Output the [x, y] coordinate of the center of the cell containing the given text.  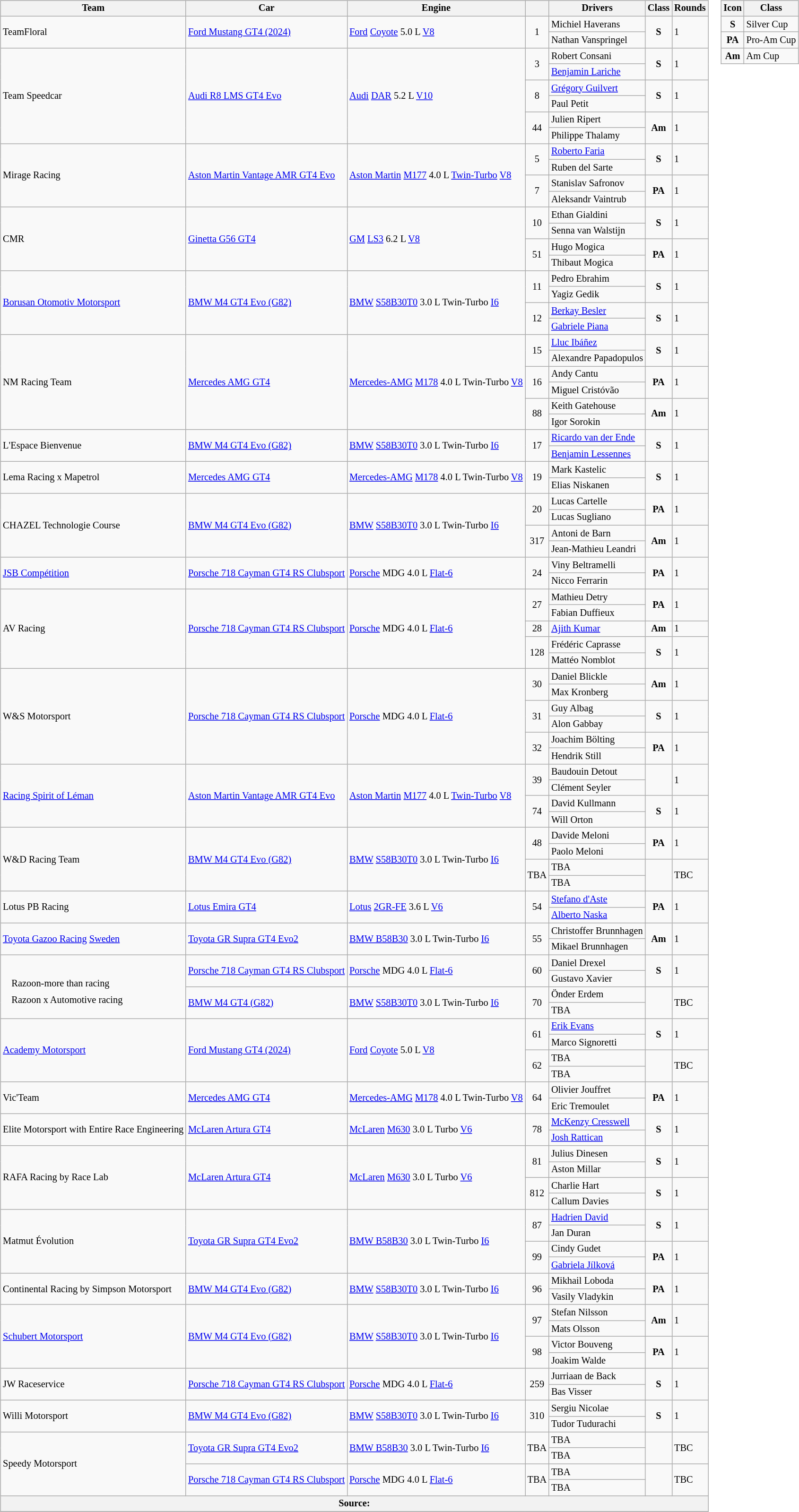
28 [537, 629]
310 [537, 1416]
70 [537, 1002]
97 [537, 1321]
11 [537, 286]
Julien Ripert [597, 120]
Robert Consani [597, 56]
Razoon-more than racing [67, 983]
3 [537, 64]
Stefano d'Aste [597, 899]
Lucas Cartelle [597, 501]
5 [537, 160]
812 [537, 1193]
Ajith Kumar [597, 629]
Antoni de Barn [597, 533]
NM Racing Team [93, 382]
Pedro Ebrahim [597, 279]
Davide Meloni [597, 836]
Andy Cantu [597, 374]
Josh Rattican [597, 1138]
Lema Racing x Mapetrol [93, 477]
88 [537, 414]
Will Orton [597, 820]
CHAZEL Technologie Course [93, 526]
Berkay Besler [597, 311]
Speedy Motorsport [93, 1464]
128 [537, 652]
Önder Erdem [597, 994]
Lotus PB Racing [93, 907]
Joachim Bölting [597, 740]
Razoon x Automotive racing [67, 1000]
W&S Motorsport [93, 716]
Paolo Meloni [597, 851]
317 [537, 541]
Clément Seyler [597, 788]
12 [537, 319]
30 [537, 684]
Jurriaan de Back [597, 1376]
Victor Bouveng [597, 1345]
Elite Motorsport with Entire Race Engineering [93, 1130]
Mats Olsson [597, 1329]
Hugo Mogica [597, 247]
Mark Kastelic [597, 470]
16 [537, 382]
Icon [733, 9]
Lotus Emira GT4 [267, 907]
Audi DAR 5.2 L V10 [436, 96]
Senna van Walstijn [597, 231]
Julius Dinesen [597, 1154]
Nicco Ferrarin [597, 581]
Audi R8 LMS GT4 Evo [267, 96]
JW Raceservice [93, 1384]
Borusan Otomotiv Motorsport [93, 302]
39 [537, 780]
Daniel Blickle [597, 676]
31 [537, 717]
Rounds [690, 9]
55 [537, 939]
Willi Motorsport [93, 1416]
48 [537, 843]
Paul Petit [597, 104]
Car [267, 9]
Vic'Team [93, 1097]
Lucas Sugliano [597, 518]
Cindy Gudet [597, 1249]
Eric Tremoulet [597, 1106]
Sergiu Nicolae [597, 1408]
78 [537, 1130]
Olivier Jouffret [597, 1090]
Ruben del Sarte [597, 167]
Joakim Walde [597, 1360]
Team [93, 9]
98 [537, 1353]
Racing Spirit of Léman [93, 796]
Marco Signoretti [597, 1042]
17 [537, 445]
Hadrien David [597, 1218]
Grégory Guilvert [597, 88]
AV Racing [93, 629]
L'Espace Bienvenue [93, 445]
Benjamin Lessennes [597, 454]
Erik Evans [597, 1027]
W&D Racing Team [93, 859]
CMR [93, 239]
24 [537, 573]
60 [537, 971]
74 [537, 811]
Source: [354, 1503]
Mikhail Loboda [597, 1281]
Bas Visser [597, 1392]
Ethan Gialdini [597, 215]
McKenzy Cresswell [597, 1122]
Guy Albag [597, 708]
Aleksandr Vaintrub [597, 199]
Stanislav Safronov [597, 183]
Nathan Vanspringel [597, 40]
20 [537, 510]
Silver Cup [771, 24]
61 [537, 1034]
54 [537, 907]
David Kullmann [597, 804]
Elias Niskanen [597, 485]
96 [537, 1288]
Continental Racing by Simpson Motorsport [93, 1288]
Aston Millar [597, 1170]
32 [537, 748]
Yagiz Gedik [597, 294]
62 [537, 1066]
51 [537, 254]
44 [537, 128]
Lluc Ibáñez [597, 342]
Hendrik Still [597, 756]
Alon Gabbay [597, 724]
27 [537, 605]
Viny Beltramelli [597, 565]
Keith Gatehouse [597, 406]
Vasily Vladykin [597, 1297]
Mikael Brunnhagen [597, 947]
8 [537, 95]
Fabian Duffieux [597, 613]
Gabriela Jílková [597, 1265]
JSB Compétition [93, 573]
Ginetta G56 GT4 [267, 239]
Razoon-more than racing Razoon x Automotive racing [93, 987]
Tudor Tudurachi [597, 1424]
Roberto Faria [597, 152]
64 [537, 1097]
19 [537, 477]
Am Cup [771, 56]
Academy Motorsport [93, 1050]
99 [537, 1257]
Mattéo Nomblot [597, 661]
RAFA Racing by Race Lab [93, 1178]
Gustavo Xavier [597, 979]
Stefan Nilsson [597, 1313]
Callum Davies [597, 1201]
Mathieu Detry [597, 597]
TeamFloral [93, 32]
Toyota Gazoo Racing Sweden [93, 939]
Matmut Évolution [93, 1241]
GM LS3 6.2 L V8 [436, 239]
Pro-Am Cup [771, 40]
Michiel Haverans [597, 24]
BMW M4 GT4 (G82) [267, 1002]
Jean-Mathieu Leandri [597, 549]
Thibaut Mogica [597, 263]
Miguel Cristóvão [597, 390]
Jan Duran [597, 1233]
Schubert Motorsport [93, 1337]
Team Speedcar [93, 96]
Benjamin Lariche [597, 72]
Mirage Racing [93, 176]
87 [537, 1225]
Alexandre Papadopulos [597, 358]
Christoffer Brunnhagen [597, 931]
Ricardo van der Ende [597, 438]
Igor Sorokin [597, 422]
Engine [436, 9]
7 [537, 191]
Drivers [597, 9]
Max Kronberg [597, 692]
Alberto Naska [597, 915]
Baudouin Detout [597, 772]
Philippe Thalamy [597, 136]
Daniel Drexel [597, 963]
15 [537, 350]
Gabriele Piana [597, 327]
259 [537, 1384]
10 [537, 223]
Lotus 2GR-FE 3.6 L V6 [436, 907]
Charlie Hart [597, 1185]
81 [537, 1162]
Frédéric Caprasse [597, 645]
